Search for the cell housing the specified text and yield its [x, y] center coordinate. 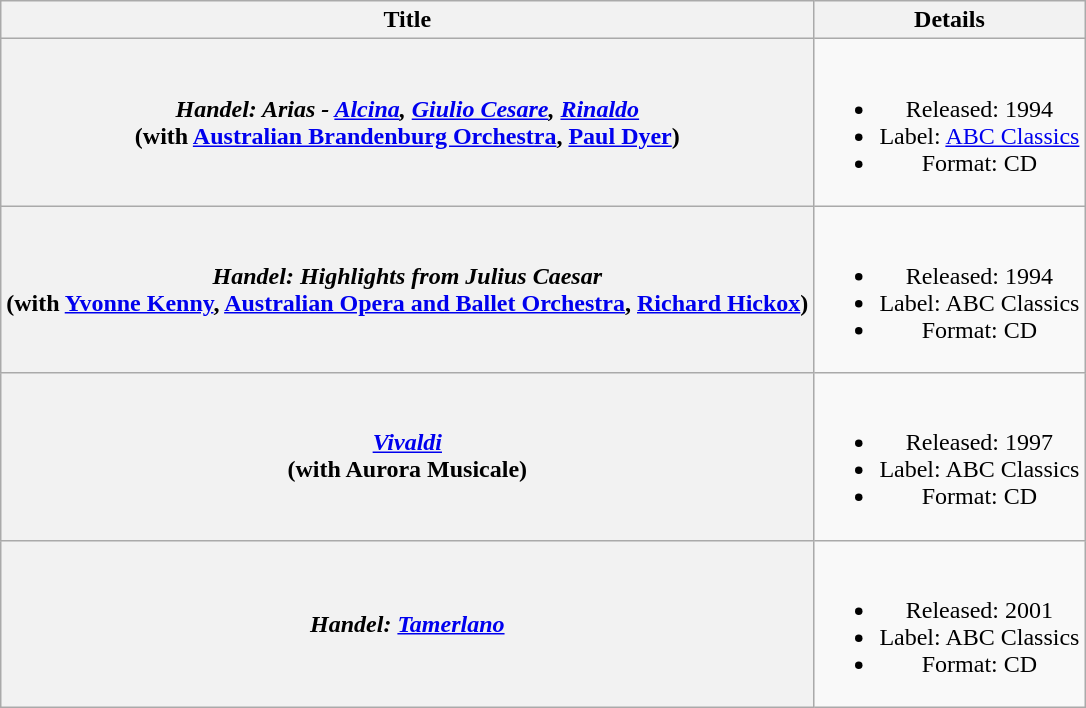
Handel: Highlights from Julius Caesar(with Yvonne Kenny, Australian Opera and Ballet Orchestra, Richard Hickox) [408, 290]
Title [408, 20]
Vivaldi (with Aurora Musicale) [408, 456]
Released: 2001Label: ABC ClassicsFormat: CD [950, 624]
Handel: Tamerlano [408, 624]
Handel: Arias - Alcina, Giulio Cesare, Rinaldo(with Australian Brandenburg Orchestra, Paul Dyer) [408, 122]
Released: 1997Label: ABC ClassicsFormat: CD [950, 456]
Details [950, 20]
